Provide the [x, y] coordinate of the cell's center where the given text is located.  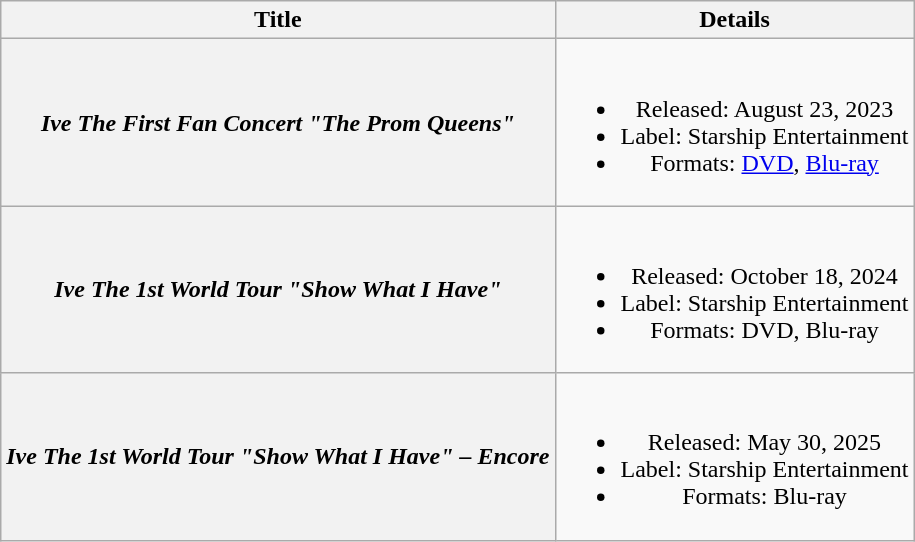
Ive The First Fan Concert "The Prom Queens" [278, 122]
Released: October 18, 2024Label: Starship EntertainmentFormats: DVD, Blu-ray [734, 290]
Ive The 1st World Tour "Show What I Have" [278, 290]
Title [278, 20]
Released: May 30, 2025Label: Starship EntertainmentFormats: Blu-ray [734, 456]
Ive The 1st World Tour "Show What I Have" – Encore [278, 456]
Details [734, 20]
Released: August 23, 2023Label: Starship EntertainmentFormats: DVD, Blu-ray [734, 122]
